For the text-containing cell, return its midpoint in [X, Y] coordinate format. 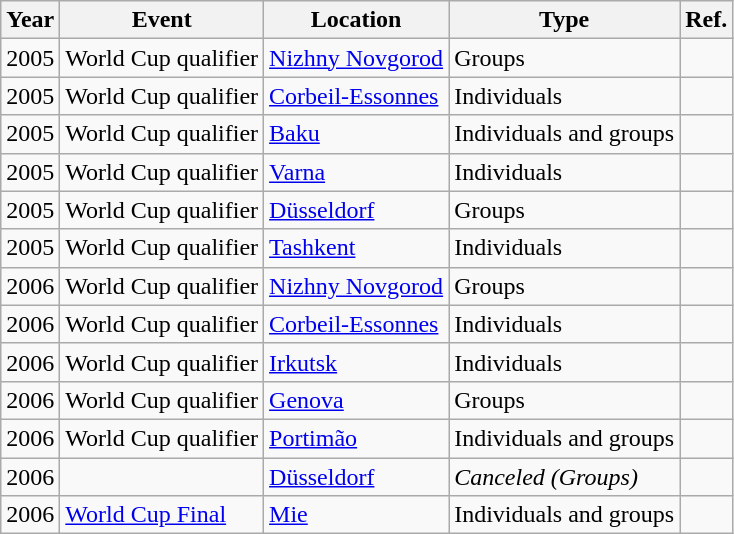
Location [356, 20]
Ref. [706, 20]
Event [162, 20]
Varna [356, 172]
World Cup Final [162, 515]
Year [30, 20]
Irkutsk [356, 362]
Genova [356, 400]
Type [564, 20]
Canceled (Groups) [564, 477]
Mie [356, 515]
Portimão [356, 438]
Baku [356, 134]
Tashkent [356, 248]
